Return the [X, Y] coordinate for the center point of the cell that contains the specified text.  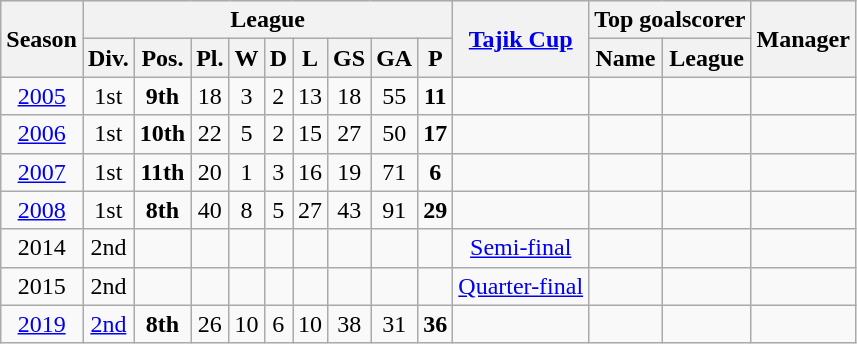
1 [246, 172]
Pos. [162, 58]
15 [310, 134]
55 [394, 96]
19 [350, 172]
13 [310, 96]
43 [350, 210]
Semi-final [521, 248]
71 [394, 172]
16 [310, 172]
29 [436, 210]
26 [210, 324]
10th [162, 134]
38 [350, 324]
Manager [803, 39]
Tajik Cup [521, 39]
D [278, 58]
Div. [108, 58]
31 [394, 324]
P [436, 58]
2008 [42, 210]
40 [210, 210]
2005 [42, 96]
Name [626, 58]
9th [162, 96]
L [310, 58]
20 [210, 172]
W [246, 58]
Pl. [210, 58]
50 [394, 134]
11th [162, 172]
Top goalscorer [670, 20]
Quarter-final [521, 286]
2014 [42, 248]
36 [436, 324]
Season [42, 39]
2006 [42, 134]
11 [436, 96]
2007 [42, 172]
GA [394, 58]
GS [350, 58]
8 [246, 210]
17 [436, 134]
2015 [42, 286]
91 [394, 210]
22 [210, 134]
2019 [42, 324]
